Determine the [X, Y] coordinate at the center of the cell enclosing the given text.  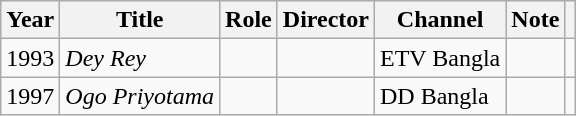
1997 [30, 96]
Title [140, 20]
ETV Bangla [440, 58]
Note [536, 20]
Director [326, 20]
1993 [30, 58]
Role [249, 20]
Dey Rey [140, 58]
Channel [440, 20]
Ogo Priyotama [140, 96]
DD Bangla [440, 96]
Year [30, 20]
